For the text-containing cell, return its midpoint in [x, y] coordinate format. 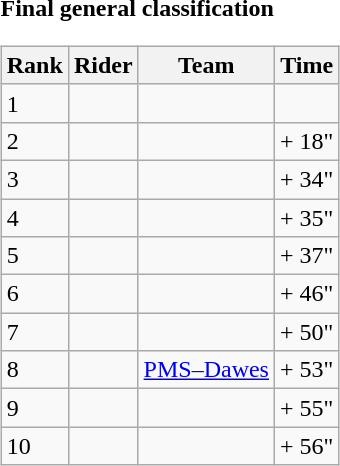
+ 50" [306, 332]
+ 55" [306, 408]
+ 35" [306, 217]
+ 18" [306, 141]
Rider [103, 65]
Rank [34, 65]
+ 53" [306, 370]
7 [34, 332]
6 [34, 294]
PMS–Dawes [206, 370]
+ 46" [306, 294]
5 [34, 256]
+ 34" [306, 179]
Time [306, 65]
8 [34, 370]
4 [34, 217]
2 [34, 141]
+ 56" [306, 446]
3 [34, 179]
1 [34, 103]
+ 37" [306, 256]
10 [34, 446]
Team [206, 65]
9 [34, 408]
